Detect which cell encompasses the target text, then output its (x, y) center coordinate. 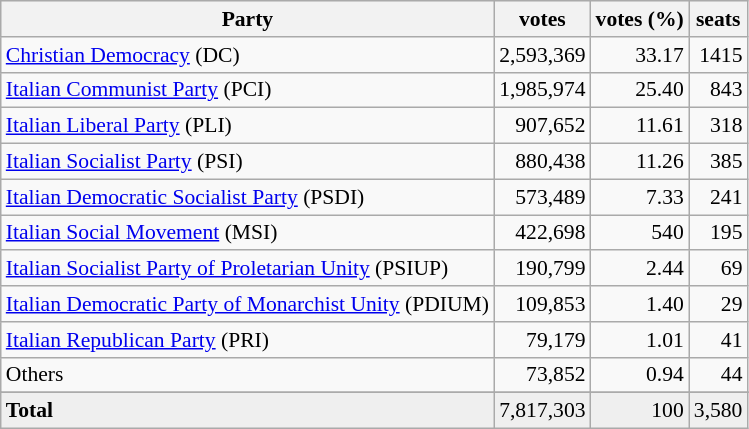
Others (248, 375)
Party (248, 19)
69 (718, 269)
1.40 (640, 304)
100 (640, 411)
29 (718, 304)
Italian Socialist Party (PSI) (248, 162)
109,853 (542, 304)
79,179 (542, 340)
73,852 (542, 375)
44 (718, 375)
385 (718, 162)
573,489 (542, 197)
422,698 (542, 233)
1415 (718, 55)
Italian Democratic Socialist Party (PSDI) (248, 197)
318 (718, 126)
Italian Communist Party (PCI) (248, 90)
0.94 (640, 375)
843 (718, 90)
votes (%) (640, 19)
1.01 (640, 340)
Italian Republican Party (PRI) (248, 340)
241 (718, 197)
3,580 (718, 411)
880,438 (542, 162)
7,817,303 (542, 411)
seats (718, 19)
Christian Democracy (DC) (248, 55)
33.17 (640, 55)
540 (640, 233)
Italian Social Movement (MSI) (248, 233)
Italian Socialist Party of Proletarian Unity (PSIUP) (248, 269)
11.26 (640, 162)
Italian Liberal Party (PLI) (248, 126)
25.40 (640, 90)
907,652 (542, 126)
1,985,974 (542, 90)
Italian Democratic Party of Monarchist Unity (PDIUM) (248, 304)
7.33 (640, 197)
2,593,369 (542, 55)
195 (718, 233)
190,799 (542, 269)
Total (248, 411)
41 (718, 340)
2.44 (640, 269)
votes (542, 19)
11.61 (640, 126)
